Output the [X, Y] coordinate of the center of the cell containing the given text.  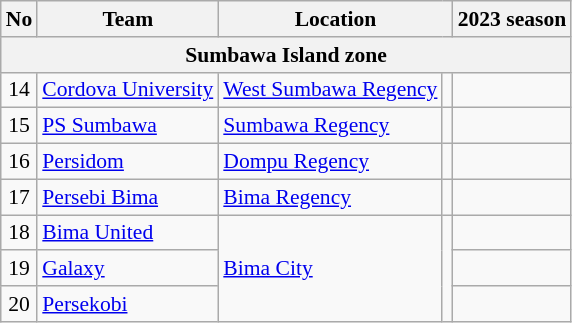
14 [20, 90]
16 [20, 162]
Bima Regency [330, 197]
Bima City [330, 268]
Persekobi [128, 304]
Sumbawa Island zone [286, 55]
Persidom [128, 162]
No [20, 19]
Team [128, 19]
19 [20, 269]
Cordova University [128, 90]
Dompu Regency [330, 162]
20 [20, 304]
Location [335, 19]
Galaxy [128, 269]
15 [20, 126]
18 [20, 233]
Sumbawa Regency [330, 126]
PS Sumbawa [128, 126]
2023 season [512, 19]
West Sumbawa Regency [330, 90]
17 [20, 197]
Persebi Bima [128, 197]
Bima United [128, 233]
